Capture the cell that displays the provided text and extract its [x, y] central coordinate. 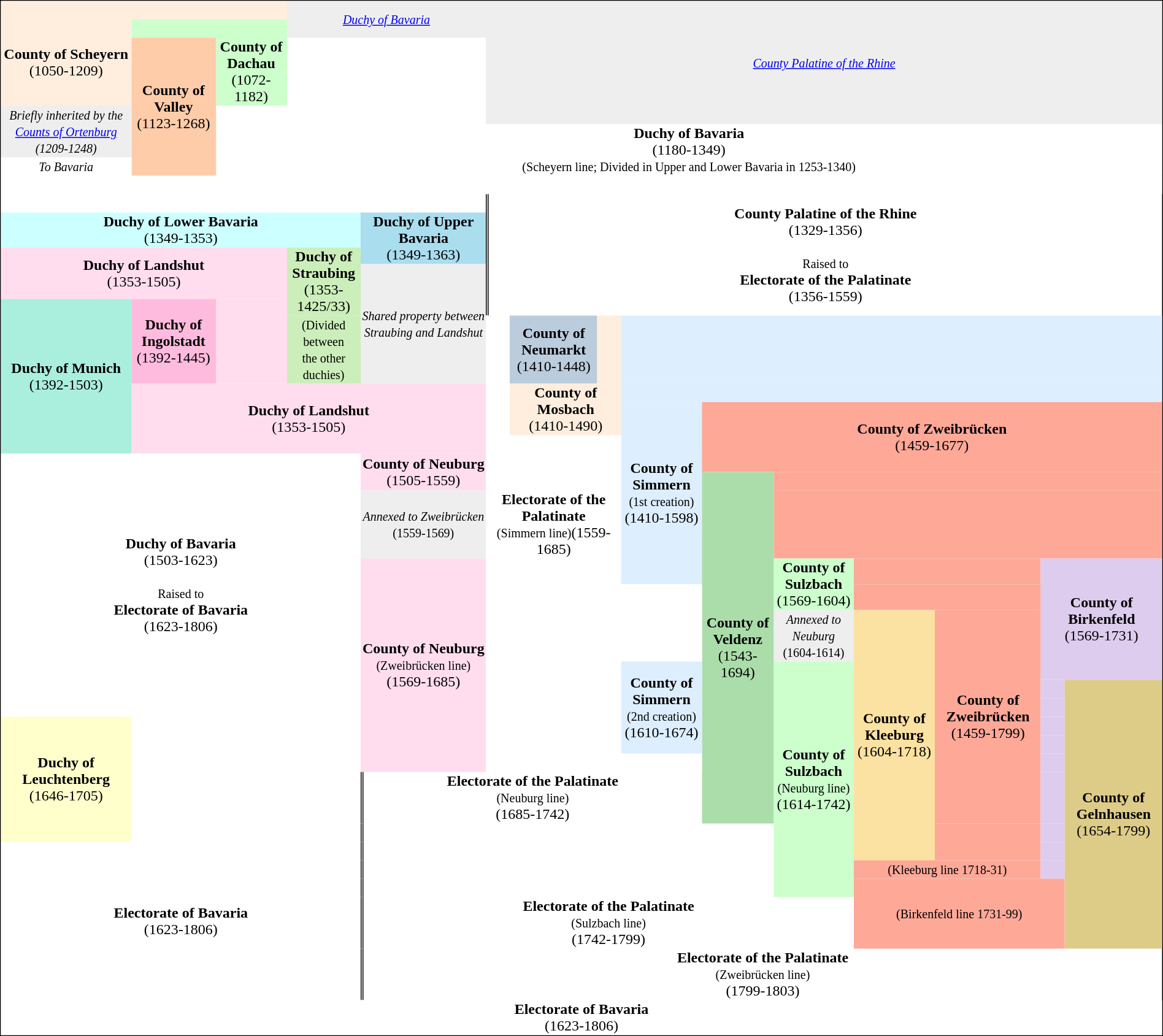
County of Kleeburg(1604-1718) [894, 735]
County of Neuburg(1505-1559) [423, 472]
Shared property between Straubing and Landshut [423, 324]
County of Gelnhausen(1654-1799) [1113, 814]
To Bavaria [66, 166]
County of Zweibrücken(1459-1799) [988, 716]
Annexed to Zweibrücken(1559-1569) [423, 525]
Duchy of Upper Bavaria(1349-1363) [423, 238]
Annexed to Neuburg(1604-1614) [813, 635]
Electorate of the Palatinate(Sulzbach line)(1742-1799) [607, 923]
Duchy of Munich(1392-1503) [66, 377]
Duchy of Bavaria(1503-1623)Raised toElectorate of Bavaria(1623-1806) [182, 585]
County of Sulzbach(Neuburg line)(1614-1742) [813, 779]
County of Simmern(1st creation)(1410-1598) [661, 493]
County ofMosbach(1410-1490) [566, 410]
County of Veldenz(1543-1694) [737, 648]
Electorate of the Palatinate(Zweibrücken line)(1799-1803) [761, 974]
County Palatine of the Rhine(1329-1356)Raised toElectorate of the Palatinate(1356-1559) [824, 255]
County of Simmern(2nd creation)(1610-1674) [661, 707]
County of Zweibrücken(1459-1677) [932, 437]
Duchy ofStraubing(1353-1425/33) [324, 282]
Briefly inherited by the Counts of Ortenburg(1209-1248) [66, 131]
County of Birkenfeld(1569-1731) [1102, 619]
County of Sulzbach(1569-1604) [813, 584]
Duchy of Leuchtenberg(1646-1705) [66, 779]
Electorate of the Palatinate(Neuburg line)(1685-1742) [531, 797]
Duchy of Bavaria(1180-1349)(Scheyern line; Divided in Upper and Lower Bavaria in 1253-1340) [689, 150]
County Palatine of the Rhine [824, 63]
County of Dachau(1072-1182) [251, 72]
(Kleeburg line 1718-31) [948, 869]
Duchy of Bavaria [386, 20]
County of Valley(1123-1268) [174, 107]
Duchy of Ingolstadt(1392-1445) [174, 342]
County of Neumarkt(1410-1448) [554, 350]
Electorate of the Palatinate(Simmern line)(1559-1685) [554, 525]
County of Scheyern(1050-1209) [66, 63]
Duchy of Lower Bavaria(1349-1353) [182, 229]
(Divided betweenthe other duchies) [324, 350]
(Birkenfeld line 1731-99) [959, 913]
County of Neuburg(Zweibrücken line)(1569-1685) [423, 665]
